From the cell containing the given text, extract its center point as (x, y) coordinate. 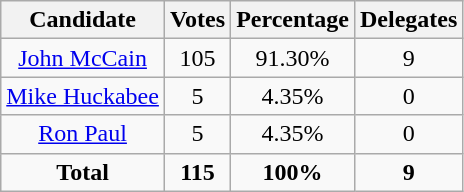
Mike Huckabee (83, 96)
Candidate (83, 20)
Ron Paul (83, 134)
105 (197, 58)
100% (293, 172)
91.30% (293, 58)
Percentage (293, 20)
Delegates (408, 20)
Votes (197, 20)
Total (83, 172)
115 (197, 172)
John McCain (83, 58)
